Pinpoint the cell where the given text exists, returning its (X, Y) midpoint coordinate. 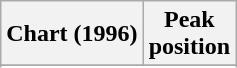
Chart (1996) (72, 34)
Peakposition (189, 34)
